Detect which cell encompasses the target text, then output its (X, Y) center coordinate. 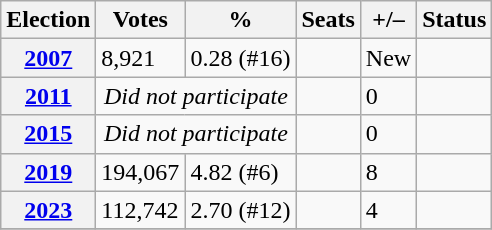
+/– (388, 20)
2015 (48, 134)
% (240, 20)
Votes (140, 20)
2011 (48, 96)
194,067 (140, 172)
2007 (48, 58)
8,921 (140, 58)
2.70 (#12) (240, 210)
0.28 (#16) (240, 58)
2023 (48, 210)
Seats (328, 20)
4 (388, 210)
4.82 (#6) (240, 172)
8 (388, 172)
Election (48, 20)
New (388, 58)
Status (454, 20)
112,742 (140, 210)
2019 (48, 172)
